Search for the cell housing the specified text and yield its (x, y) center coordinate. 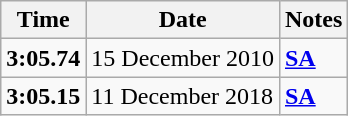
3:05.15 (44, 96)
3:05.74 (44, 58)
11 December 2018 (183, 96)
Date (183, 20)
Notes (313, 20)
15 December 2010 (183, 58)
Time (44, 20)
